Output the (x, y) coordinate of the center of the cell containing the given text.  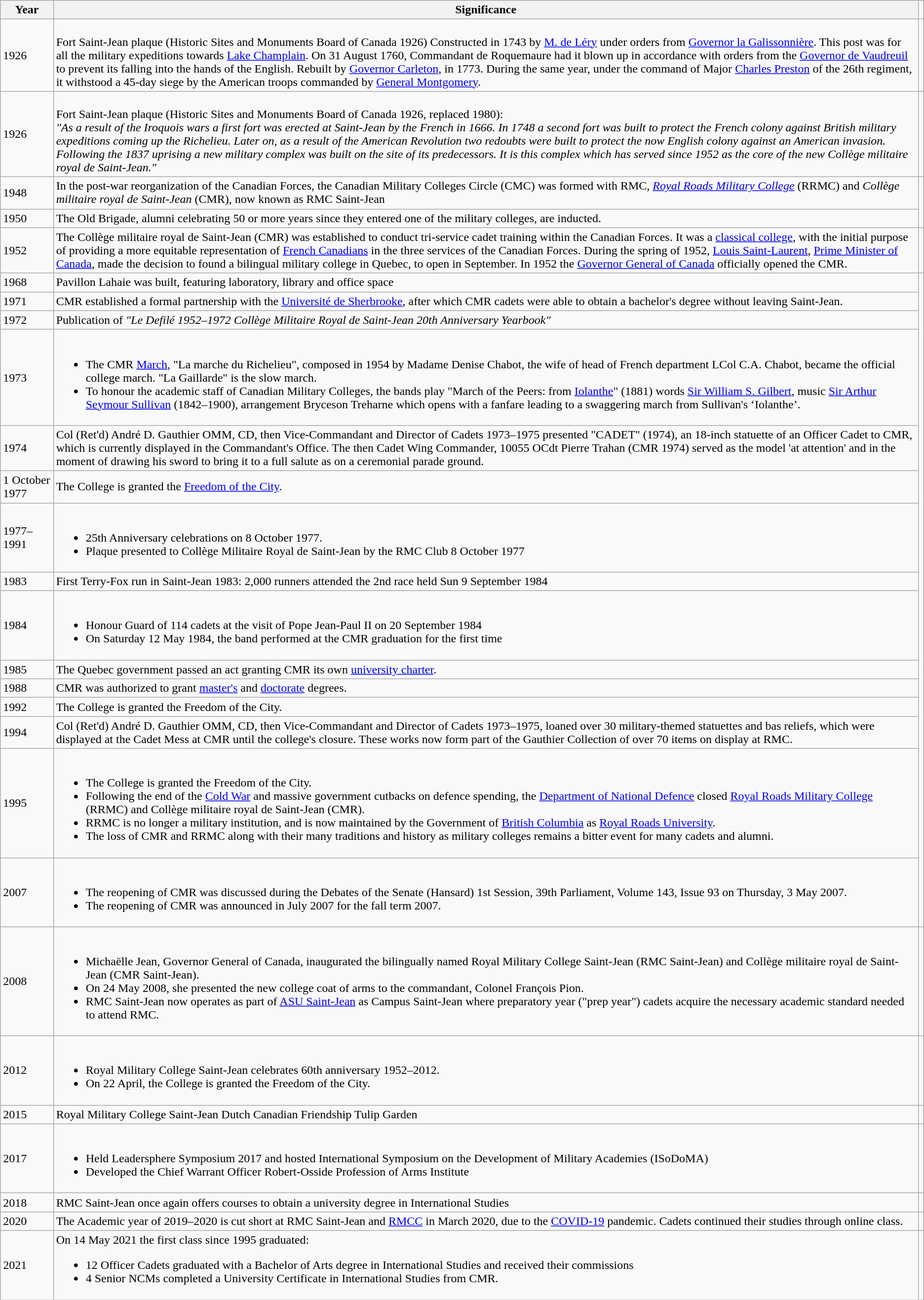
The Quebec government passed an act granting CMR its own university charter. (486, 670)
1948 (27, 193)
1952 (27, 250)
Royal Military College Saint-Jean celebrates 60th anniversary 1952–2012.On 22 April, the College is granted the Freedom of the City. (486, 1070)
Year (27, 10)
1992 (27, 707)
1988 (27, 688)
2020 (27, 1221)
Royal Military College Saint-Jean Dutch Canadian Friendship Tulip Garden (486, 1114)
Pavillon Lahaie was built, featuring laboratory, library and office space (486, 282)
1984 (27, 626)
The Old Brigade, alumni celebrating 50 or more years since they entered one of the military colleges, are inducted. (486, 218)
1971 (27, 301)
CMR was authorized to grant master's and doctorate degrees. (486, 688)
2021 (27, 1265)
1977–1991 (27, 537)
First Terry-Fox run in Saint-Jean 1983: 2,000 runners attended the 2nd race held Sun 9 September 1984 (486, 582)
2017 (27, 1158)
25th Anniversary celebrations on 8 October 1977.Plaque presented to Collège Militaire Royal de Saint-Jean by the RMC Club 8 October 1977 (486, 537)
RMC Saint-Jean once again offers courses to obtain a university degree in International Studies (486, 1202)
2007 (27, 892)
1 October 1977 (27, 487)
2015 (27, 1114)
1985 (27, 670)
1968 (27, 282)
2018 (27, 1202)
1950 (27, 218)
1995 (27, 803)
1973 (27, 377)
2008 (27, 982)
2012 (27, 1070)
Publication of "Le Defilé 1952–1972 Collège Militaire Royal de Saint-Jean 20th Anniversary Yearbook" (486, 320)
1983 (27, 582)
1972 (27, 320)
Significance (486, 10)
1994 (27, 733)
1974 (27, 448)
